Find where the given text appears and provide that cell's center as [x, y] coordinate. 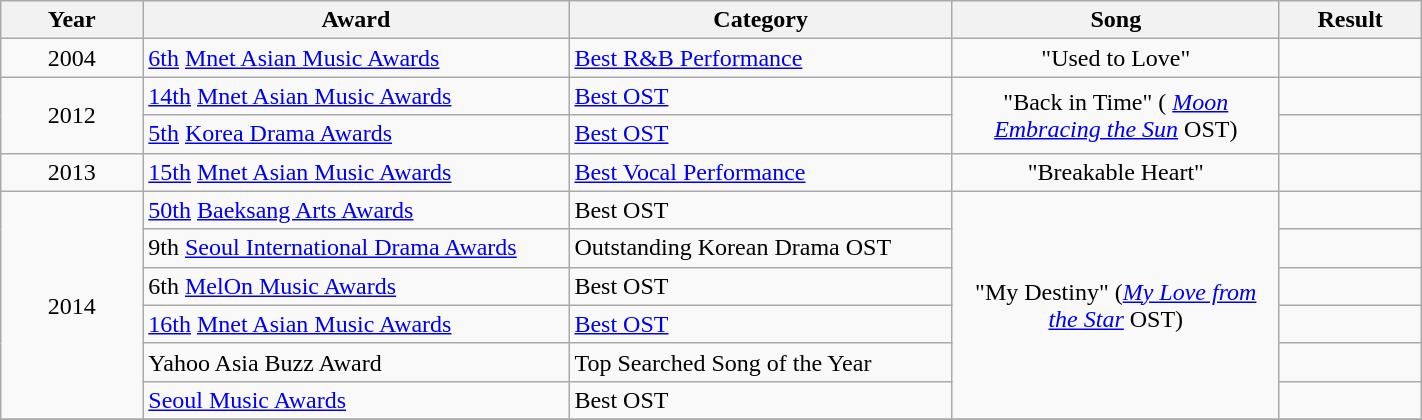
Best R&B Performance [761, 58]
9th Seoul International Drama Awards [356, 248]
"Back in Time" ( Moon Embracing the Sun OST) [1116, 115]
2014 [72, 305]
14th Mnet Asian Music Awards [356, 96]
2012 [72, 115]
15th Mnet Asian Music Awards [356, 172]
2004 [72, 58]
5th Korea Drama Awards [356, 134]
"Breakable Heart" [1116, 172]
Best Vocal Performance [761, 172]
50th Baeksang Arts Awards [356, 210]
Outstanding Korean Drama OST [761, 248]
Year [72, 20]
Category [761, 20]
"Used to Love" [1116, 58]
Top Searched Song of the Year [761, 362]
2013 [72, 172]
16th Mnet Asian Music Awards [356, 324]
6th Mnet Asian Music Awards [356, 58]
Award [356, 20]
Result [1350, 20]
Yahoo Asia Buzz Award [356, 362]
Seoul Music Awards [356, 400]
Song [1116, 20]
6th MelOn Music Awards [356, 286]
"My Destiny" (My Love from the Star OST) [1116, 305]
